Determine the (X, Y) coordinate at the center of the cell enclosing the given text.  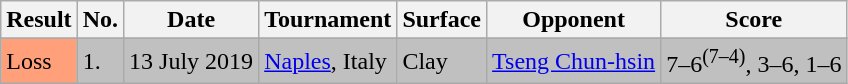
No. (100, 20)
Loss (39, 62)
Result (39, 20)
13 July 2019 (192, 62)
1. (100, 62)
Opponent (574, 20)
Naples, Italy (328, 62)
Tseng Chun-hsin (574, 62)
Tournament (328, 20)
7–6(7–4), 3–6, 1–6 (754, 62)
Date (192, 20)
Clay (442, 62)
Score (754, 20)
Surface (442, 20)
